Find where the given text appears and provide that cell's center as [X, Y] coordinate. 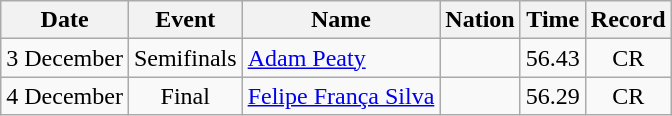
Event [185, 20]
3 December [65, 58]
56.43 [552, 58]
Semifinals [185, 58]
4 December [65, 96]
Adam Peaty [341, 58]
56.29 [552, 96]
Name [341, 20]
Final [185, 96]
Date [65, 20]
Record [628, 20]
Time [552, 20]
Felipe França Silva [341, 96]
Nation [480, 20]
